Detect which cell encompasses the target text, then output its (x, y) center coordinate. 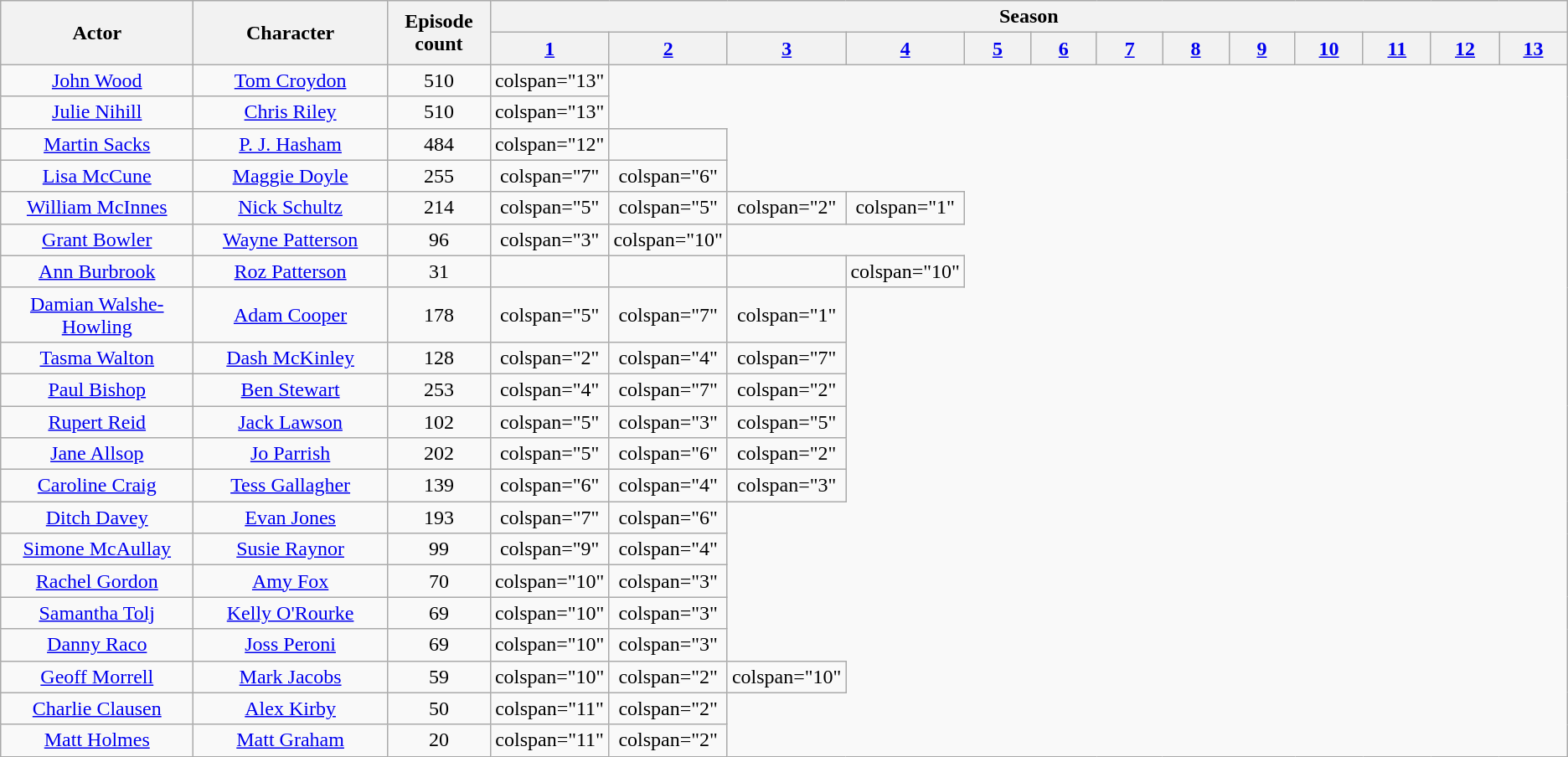
John Wood (97, 80)
12 (1464, 49)
Episode count (439, 33)
9 (1261, 49)
Matt Holmes (97, 740)
202 (439, 454)
Kelly O'Rourke (291, 613)
59 (439, 677)
484 (439, 144)
139 (439, 486)
Paul Bishop (97, 389)
Wayne Patterson (291, 239)
70 (439, 581)
Charlie Clausen (97, 708)
Ann Burbrook (97, 271)
8 (1196, 49)
P. J. Hasham (291, 144)
1 (549, 49)
Damian Walshe-Howling (97, 315)
Danny Raco (97, 645)
5 (997, 49)
Adam Cooper (291, 315)
13 (1533, 49)
193 (439, 518)
William McInnes (97, 208)
Martin Sacks (97, 144)
Geoff Morrell (97, 677)
Jo Parrish (291, 454)
Ben Stewart (291, 389)
Nick Schultz (291, 208)
20 (439, 740)
colspan="9" (549, 549)
6 (1064, 49)
Amy Fox (291, 581)
253 (439, 389)
7 (1129, 49)
99 (439, 549)
Jane Allsop (97, 454)
Roz Patterson (291, 271)
4 (905, 49)
102 (439, 421)
3 (787, 49)
128 (439, 358)
Simone McAullay (97, 549)
178 (439, 315)
Samantha Tolj (97, 613)
Joss Peroni (291, 645)
Actor (97, 33)
Rupert Reid (97, 421)
Matt Graham (291, 740)
Maggie Doyle (291, 176)
Chris Riley (291, 112)
Susie Raynor (291, 549)
Tess Gallagher (291, 486)
Julie Nihill (97, 112)
Lisa McCune (97, 176)
Caroline Craig (97, 486)
Jack Lawson (291, 421)
10 (1328, 49)
2 (668, 49)
colspan="12" (549, 144)
Rachel Gordon (97, 581)
Tom Croydon (291, 80)
96 (439, 239)
Evan Jones (291, 518)
Ditch Davey (97, 518)
Character (291, 33)
11 (1397, 49)
214 (439, 208)
Dash McKinley (291, 358)
Season (1029, 17)
Tasma Walton (97, 358)
255 (439, 176)
Alex Kirby (291, 708)
Mark Jacobs (291, 677)
Grant Bowler (97, 239)
50 (439, 708)
31 (439, 271)
